Capture the cell that displays the provided text and extract its [X, Y] central coordinate. 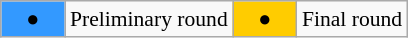
Preliminary round [149, 19]
Final round [352, 19]
